Return the [X, Y] coordinate for the center point of the cell that contains the specified text.  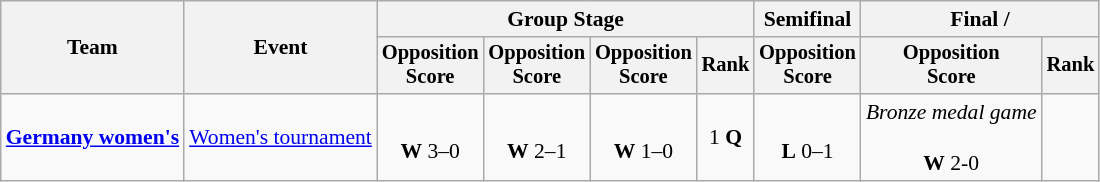
Germany women's [92, 138]
Team [92, 48]
Bronze medal gameW 2-0 [952, 138]
Semifinal [808, 19]
1 Q [726, 138]
L 0–1 [808, 138]
Event [280, 48]
W 2–1 [536, 138]
W 1–0 [644, 138]
Women's tournament [280, 138]
Group Stage [566, 19]
Final / [980, 19]
W 3–0 [430, 138]
